Detect which cell encompasses the target text, then output its (X, Y) center coordinate. 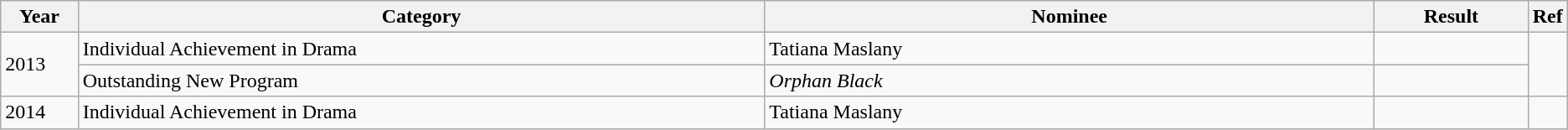
Outstanding New Program (421, 81)
Category (421, 17)
2014 (39, 112)
Result (1452, 17)
Ref (1548, 17)
2013 (39, 65)
Nominee (1070, 17)
Orphan Black (1070, 81)
Year (39, 17)
